From the cell containing the given text, extract its center point as (x, y) coordinate. 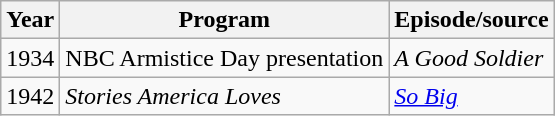
NBC Armistice Day presentation (224, 58)
A Good Soldier (472, 58)
Program (224, 20)
Episode/source (472, 20)
1942 (30, 96)
So Big (472, 96)
Stories America Loves (224, 96)
Year (30, 20)
1934 (30, 58)
